Provide the [X, Y] coordinate of the cell's center where the given text is located.  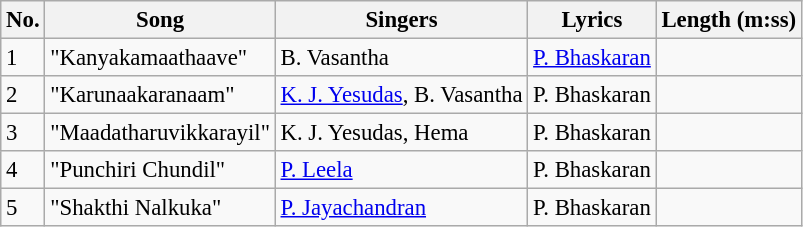
1 [23, 58]
"Karunaakaranaam" [160, 95]
B. Vasantha [402, 58]
No. [23, 20]
"Punchiri Chundil" [160, 170]
K. J. Yesudas, Hema [402, 133]
3 [23, 133]
"Maadatharuvikkarayil" [160, 133]
P. Jayachandran [402, 208]
"Kanyakamaathaave" [160, 58]
Singers [402, 20]
Song [160, 20]
4 [23, 170]
5 [23, 208]
Lyrics [592, 20]
2 [23, 95]
Length (m:ss) [728, 20]
"Shakthi Nalkuka" [160, 208]
P. Leela [402, 170]
K. J. Yesudas, B. Vasantha [402, 95]
